Detect which cell encompasses the target text, then output its [X, Y] center coordinate. 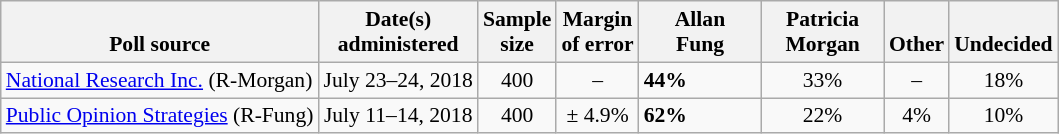
July 11–14, 2018 [398, 116]
Samplesize [517, 32]
22% [822, 116]
44% [700, 80]
62% [700, 116]
July 23–24, 2018 [398, 80]
National Research Inc. (R-Morgan) [160, 80]
Date(s)administered [398, 32]
10% [1003, 116]
18% [1003, 80]
AllanFung [700, 32]
Undecided [1003, 32]
Marginof error [597, 32]
PatriciaMorgan [822, 32]
4% [916, 116]
Poll source [160, 32]
33% [822, 80]
Public Opinion Strategies (R-Fung) [160, 116]
Other [916, 32]
± 4.9% [597, 116]
